Identify which cell holds the provided text, then report its (x, y) central coordinate. 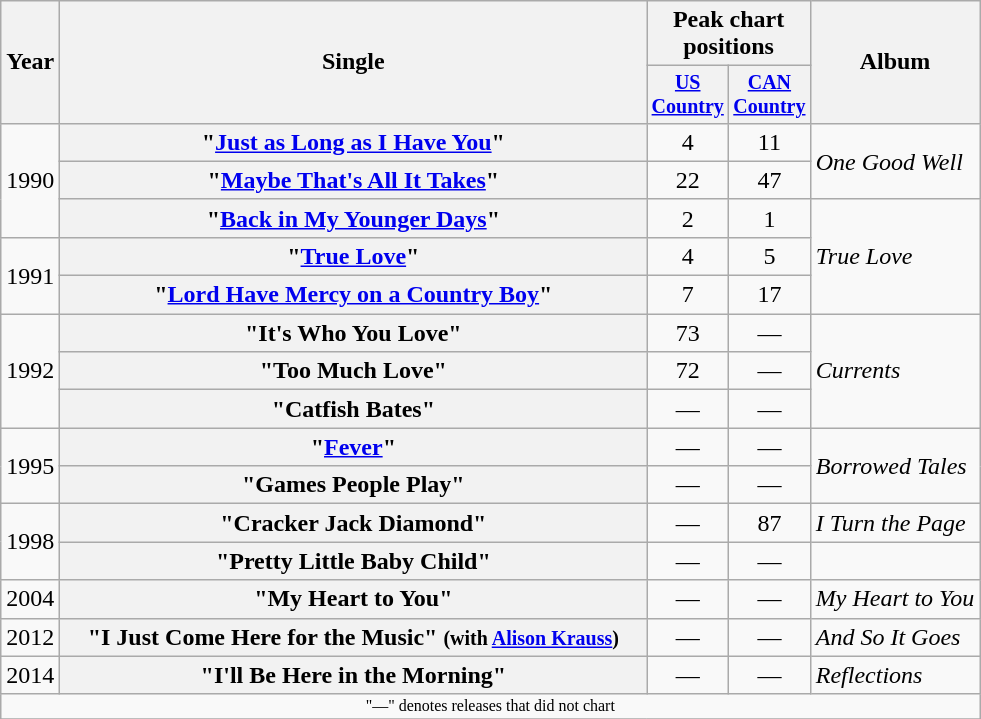
2 (688, 218)
"It's Who You Love" (354, 333)
I Turn the Page (895, 523)
"I Just Come Here for the Music" (with Alison Krauss) (354, 637)
"—" denotes releases that did not chart (490, 706)
1991 (30, 275)
47 (770, 180)
1995 (30, 466)
1990 (30, 180)
"Lord Have Mercy on a Country Boy" (354, 295)
US Country (688, 94)
"Cracker Jack Diamond" (354, 523)
"Pretty Little Baby Child" (354, 561)
2014 (30, 675)
1998 (30, 542)
One Good Well (895, 161)
"Fever" (354, 447)
Peak chartpositions (728, 34)
1992 (30, 371)
Year (30, 62)
Album (895, 62)
"My Heart to You" (354, 599)
"Catfish Bates" (354, 409)
"I'll Be Here in the Morning" (354, 675)
"Games People Play" (354, 485)
My Heart to You (895, 599)
"Back in My Younger Days" (354, 218)
5 (770, 256)
1 (770, 218)
Currents (895, 371)
22 (688, 180)
Borrowed Tales (895, 466)
True Love (895, 256)
Single (354, 62)
72 (688, 371)
CAN Country (770, 94)
"Just as Long as I Have You" (354, 142)
"Too Much Love" (354, 371)
"True Love" (354, 256)
2012 (30, 637)
2004 (30, 599)
11 (770, 142)
And So It Goes (895, 637)
87 (770, 523)
7 (688, 295)
Reflections (895, 675)
73 (688, 333)
"Maybe That's All It Takes" (354, 180)
17 (770, 295)
